Output the [x, y] coordinate of the center of the cell containing the given text.  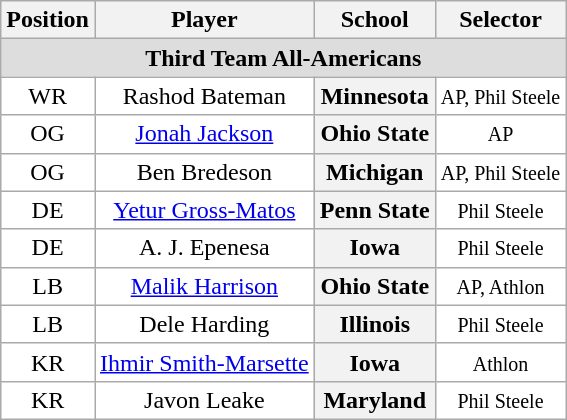
Illinois [374, 324]
Ben Bredeson [204, 172]
Michigan [374, 172]
AP, Athlon [500, 286]
Malik Harrison [204, 286]
Yetur Gross-Matos [204, 210]
Rashod Bateman [204, 96]
Jonah Jackson [204, 134]
Athlon [500, 362]
Ihmir Smith-Marsette [204, 362]
WR [48, 96]
Penn State [374, 210]
Third Team All-Americans [284, 58]
Minnesota [374, 96]
Dele Harding [204, 324]
A. J. Epenesa [204, 248]
Javon Leake [204, 400]
Selector [500, 20]
Maryland [374, 400]
Player [204, 20]
School [374, 20]
AP [500, 134]
Position [48, 20]
